From the cell containing the given text, extract its center point as (x, y) coordinate. 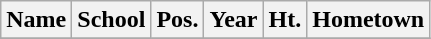
Ht. (285, 20)
Year (234, 20)
Pos. (178, 20)
Hometown (368, 20)
School (112, 20)
Name (36, 20)
